Determine the [X, Y] coordinate at the center of the cell enclosing the given text.  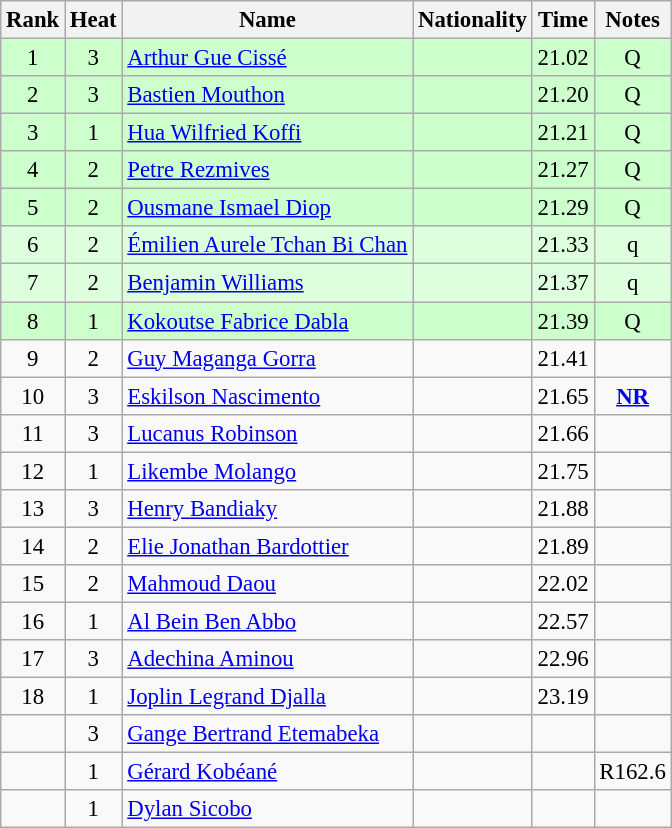
Ousmane Ismael Diop [268, 208]
14 [33, 546]
Time [563, 20]
13 [33, 509]
R162.6 [632, 772]
8 [33, 321]
Gange Bertrand Etemabeka [268, 734]
21.66 [563, 433]
21.89 [563, 546]
Arthur Gue Cissé [268, 58]
21.39 [563, 321]
15 [33, 584]
Émilien Aurele Tchan Bi Chan [268, 245]
Lucanus Robinson [268, 433]
21.33 [563, 245]
21.41 [563, 358]
7 [33, 283]
16 [33, 621]
Dylan Sicobo [268, 809]
Al Bein Ben Abbo [268, 621]
21.20 [563, 95]
22.96 [563, 659]
Adechina Aminou [268, 659]
21.29 [563, 208]
11 [33, 433]
Name [268, 20]
6 [33, 245]
21.21 [563, 133]
21.37 [563, 283]
22.02 [563, 584]
21.27 [563, 170]
Notes [632, 20]
23.19 [563, 697]
Joplin Legrand Djalla [268, 697]
21.88 [563, 509]
21.02 [563, 58]
Heat [94, 20]
17 [33, 659]
Eskilson Nascimento [268, 396]
21.75 [563, 471]
Gérard Kobéané [268, 772]
9 [33, 358]
Benjamin Williams [268, 283]
NR [632, 396]
10 [33, 396]
Bastien Mouthon [268, 95]
Likembe Molango [268, 471]
Petre Rezmives [268, 170]
Mahmoud Daou [268, 584]
22.57 [563, 621]
Elie Jonathan Bardottier [268, 546]
4 [33, 170]
Kokoutse Fabrice Dabla [268, 321]
21.65 [563, 396]
Guy Maganga Gorra [268, 358]
5 [33, 208]
Henry Bandiaky [268, 509]
Nationality [472, 20]
Rank [33, 20]
18 [33, 697]
Hua Wilfried Koffi [268, 133]
12 [33, 471]
